Output the (X, Y) coordinate of the center of the cell containing the given text.  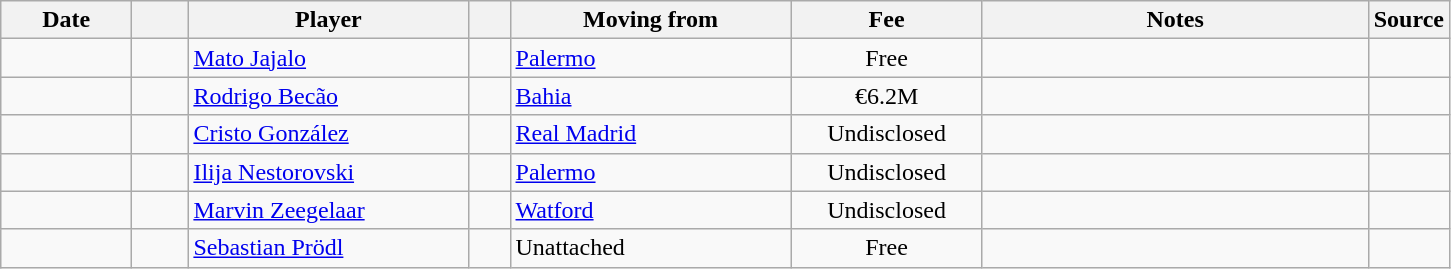
Fee (886, 20)
Watford (650, 210)
Date (66, 20)
Bahia (650, 96)
Cristo González (328, 134)
Source (1408, 20)
Player (328, 20)
Ilija Nestorovski (328, 172)
Marvin Zeegelaar (328, 210)
Rodrigo Becão (328, 96)
Sebastian Prödl (328, 248)
Notes (1175, 20)
Real Madrid (650, 134)
Unattached (650, 248)
Moving from (650, 20)
Mato Jajalo (328, 58)
€6.2M (886, 96)
